Provide the [x, y] coordinate of the cell's center where the given text is located.  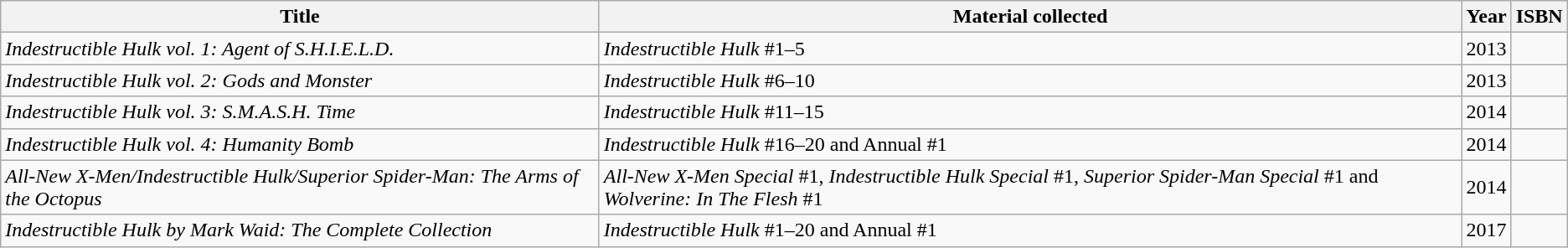
Title [300, 17]
Indestructible Hulk #6–10 [1030, 80]
All-New X-Men Special #1, Indestructible Hulk Special #1, Superior Spider-Man Special #1 and Wolverine: In The Flesh #1 [1030, 188]
ISBN [1540, 17]
Indestructible Hulk #16–20 and Annual #1 [1030, 144]
Year [1486, 17]
Indestructible Hulk #11–15 [1030, 112]
Indestructible Hulk #1–5 [1030, 49]
Indestructible Hulk vol. 1: Agent of S.H.I.E.L.D. [300, 49]
Indestructible Hulk by Mark Waid: The Complete Collection [300, 230]
Indestructible Hulk #1–20 and Annual #1 [1030, 230]
2017 [1486, 230]
All-New X-Men/Indestructible Hulk/Superior Spider-Man: The Arms of the Octopus [300, 188]
Indestructible Hulk vol. 2: Gods and Monster [300, 80]
Material collected [1030, 17]
Indestructible Hulk vol. 4: Humanity Bomb [300, 144]
Indestructible Hulk vol. 3: S.M.A.S.H. Time [300, 112]
